Locate the cell with the specified text and output its (X, Y) center coordinate. 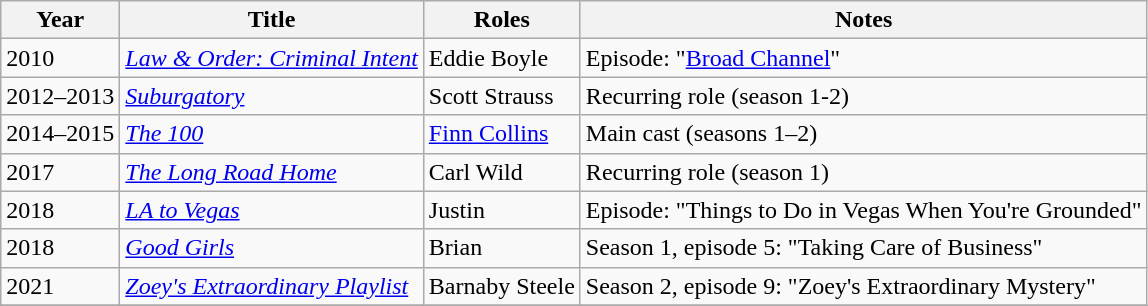
Brian (502, 248)
Justin (502, 210)
2021 (60, 286)
Recurring role (season 1-2) (864, 96)
Year (60, 20)
Notes (864, 20)
Law & Order: Criminal Intent (272, 58)
Carl Wild (502, 172)
2017 (60, 172)
The Long Road Home (272, 172)
Scott Strauss (502, 96)
Episode: "Things to Do in Vegas When You're Grounded" (864, 210)
2012–2013 (60, 96)
Season 2, episode 9: "Zoey's Extraordinary Mystery" (864, 286)
The 100 (272, 134)
2010 (60, 58)
Main cast (seasons 1–2) (864, 134)
Suburgatory (272, 96)
Season 1, episode 5: "Taking Care of Business" (864, 248)
Eddie Boyle (502, 58)
Roles (502, 20)
Recurring role (season 1) (864, 172)
Barnaby Steele (502, 286)
2014–2015 (60, 134)
Title (272, 20)
Zoey's Extraordinary Playlist (272, 286)
Episode: "Broad Channel" (864, 58)
LA to Vegas (272, 210)
Finn Collins (502, 134)
Good Girls (272, 248)
